Determine the [x, y] coordinate at the center of the cell enclosing the given text.  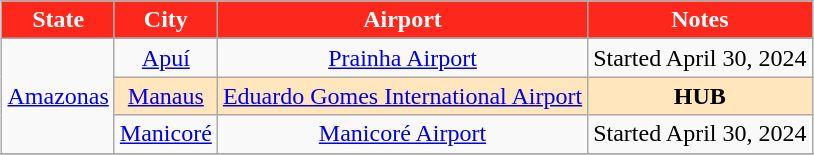
Manaus [166, 96]
Manicoré Airport [402, 134]
HUB [700, 96]
Notes [700, 20]
City [166, 20]
Prainha Airport [402, 58]
State [58, 20]
Apuí [166, 58]
Manicoré [166, 134]
Amazonas [58, 96]
Airport [402, 20]
Eduardo Gomes International Airport [402, 96]
